Scan for the cell matching the given text and deliver its (x, y) coordinate at center. 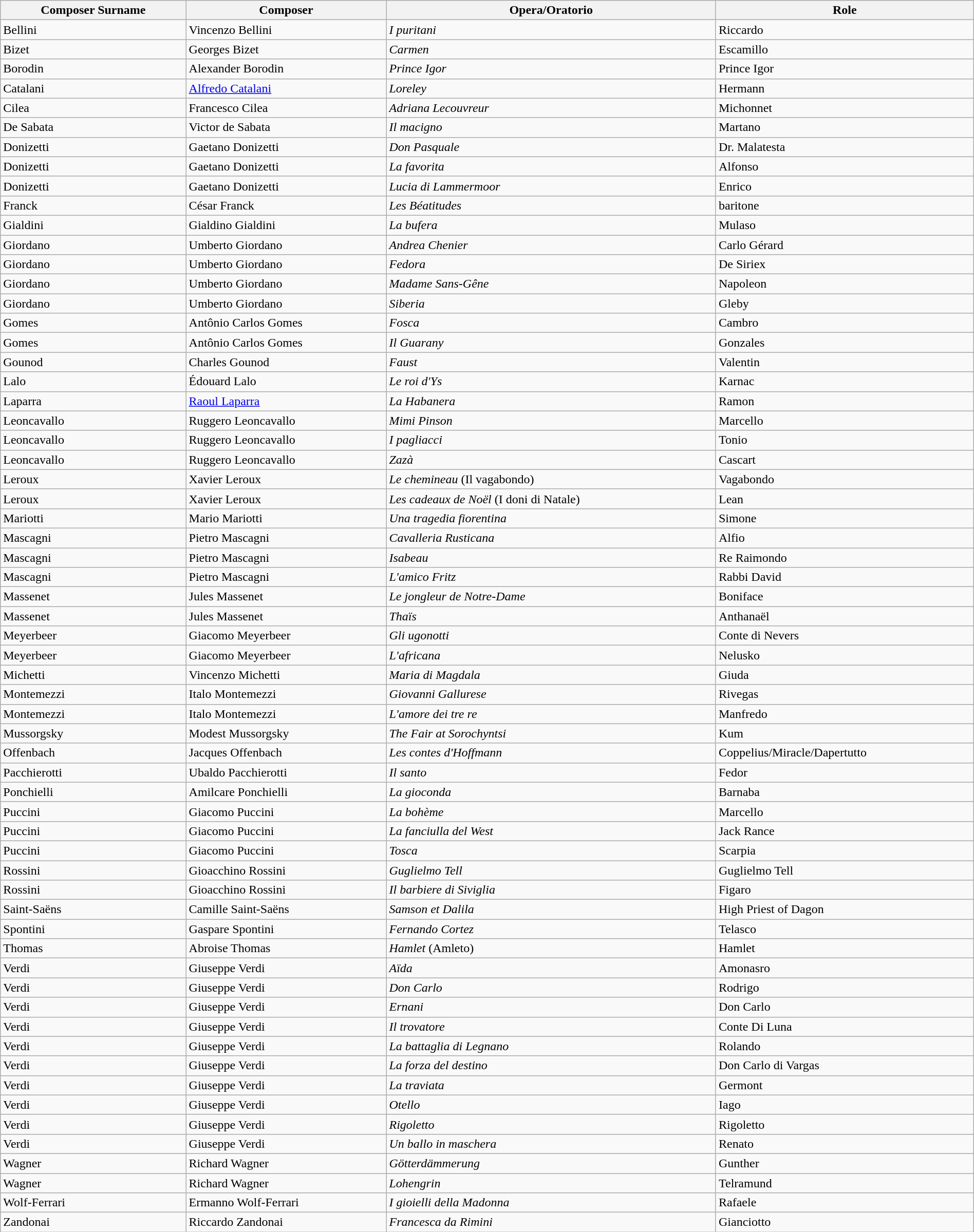
Rolando (845, 1046)
Martano (845, 127)
De Siriex (845, 264)
L'amore dei tre re (551, 714)
Gleby (845, 304)
César Franck (286, 205)
Otello (551, 1105)
Giovanni Gallurese (551, 694)
Manfredo (845, 714)
Vincenzo Bellini (286, 30)
Les cadeaux de Noël (I doni di Natale) (551, 499)
La battaglia di Legnano (551, 1046)
Amonasro (845, 968)
Zandonai (93, 1222)
Wolf-Ferrari (93, 1203)
Spontini (93, 929)
Francesca da Rimini (551, 1222)
Mulaso (845, 225)
Telramund (845, 1183)
Gonzales (845, 343)
Lalo (93, 382)
Gunther (845, 1163)
Carlo Gérard (845, 245)
Adriana Lecouvreur (551, 108)
I pagliacci (551, 440)
Cascart (845, 460)
Franck (93, 205)
Conte Di Luna (845, 1027)
Götterdämmerung (551, 1163)
Mario Mariotti (286, 518)
Mussorgsky (93, 733)
Conte di Nevers (845, 636)
Loreley (551, 88)
Gaspare Spontini (286, 929)
L'amico Fritz (551, 577)
Nelusko (845, 655)
Don Pasquale (551, 147)
Saint-Saëns (93, 909)
Samson et Dalila (551, 909)
Thaïs (551, 616)
Renato (845, 1144)
Coppelius/Miracle/Dapertutto (845, 753)
Hermann (845, 88)
Il trovatore (551, 1027)
La bohème (551, 811)
Fedora (551, 264)
Composer (286, 10)
La Habanera (551, 401)
Napoleon (845, 284)
Jacques Offenbach (286, 753)
baritone (845, 205)
Lucia di Lammermoor (551, 186)
Hamlet (Amleto) (551, 949)
De Sabata (93, 127)
Escamillo (845, 49)
Figaro (845, 890)
Fosca (551, 323)
Il santo (551, 772)
La fanciulla del West (551, 831)
Lohengrin (551, 1183)
Anthanaël (845, 616)
Pacchierotti (93, 772)
Enrico (845, 186)
Re Raimondo (845, 557)
Telasco (845, 929)
Valentin (845, 362)
Riccardo (845, 30)
La traviata (551, 1085)
Role (845, 10)
High Priest of Dagon (845, 909)
Madame Sans-Gêne (551, 284)
Un ballo in maschera (551, 1144)
Fernando Cortez (551, 929)
Bizet (93, 49)
Hamlet (845, 949)
Alfio (845, 538)
Gianciotto (845, 1222)
Modest Mussorgsky (286, 733)
Abroise Thomas (286, 949)
Tosca (551, 850)
I puritani (551, 30)
Scarpia (845, 850)
Alfredo Catalani (286, 88)
Charles Gounod (286, 362)
The Fair at Sorochyntsi (551, 733)
La bufera (551, 225)
Ernani (551, 1007)
Andrea Chenier (551, 245)
Mariotti (93, 518)
Ramon (845, 401)
Il Guarany (551, 343)
La favorita (551, 166)
Amilcare Ponchielli (286, 792)
Don Carlo di Vargas (845, 1066)
Carmen (551, 49)
Le roi d'Ys (551, 382)
Alfonso (845, 166)
Rodrigo (845, 988)
Thomas (93, 949)
Faust (551, 362)
La forza del destino (551, 1066)
Opera/Oratorio (551, 10)
Raoul Laparra (286, 401)
Cilea (93, 108)
Composer Surname (93, 10)
Édouard Lalo (286, 382)
Dr. Malatesta (845, 147)
Zazà (551, 460)
Una tragedia fiorentina (551, 518)
Gialdino Gialdini (286, 225)
Simone (845, 518)
I gioielli della Madonna (551, 1203)
Borodin (93, 69)
Lean (845, 499)
Bellini (93, 30)
Camille Saint-Saëns (286, 909)
Maria di Magdala (551, 675)
Germont (845, 1085)
Gialdini (93, 225)
Boniface (845, 597)
Ubaldo Pacchierotti (286, 772)
Georges Bizet (286, 49)
Rafaele (845, 1203)
Kum (845, 733)
Il macigno (551, 127)
Francesco Cilea (286, 108)
Barnaba (845, 792)
Gli ugonotti (551, 636)
Il barbiere di Siviglia (551, 890)
Michonnet (845, 108)
Tonio (845, 440)
Gounod (93, 362)
Vincenzo Michetti (286, 675)
Siberia (551, 304)
Aïda (551, 968)
Victor de Sabata (286, 127)
Michetti (93, 675)
Cambro (845, 323)
Karnac (845, 382)
Rabbi David (845, 577)
Le jongleur de Notre-Dame (551, 597)
Fedor (845, 772)
Alexander Borodin (286, 69)
Les contes d'Hoffmann (551, 753)
Vagabondo (845, 479)
Offenbach (93, 753)
Le chemineau (Il vagabondo) (551, 479)
Riccardo Zandonai (286, 1222)
Ermanno Wolf-Ferrari (286, 1203)
Cavalleria Rusticana (551, 538)
Iago (845, 1105)
Rivegas (845, 694)
Laparra (93, 401)
Ponchielli (93, 792)
Isabeau (551, 557)
Mimi Pinson (551, 421)
Les Béatitudes (551, 205)
Catalani (93, 88)
Jack Rance (845, 831)
Giuda (845, 675)
La gioconda (551, 792)
L'africana (551, 655)
